Capture the cell that displays the provided text and extract its (x, y) central coordinate. 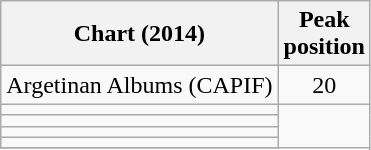
Argetinan Albums (CAPIF) (140, 85)
20 (324, 85)
Peakposition (324, 34)
Chart (2014) (140, 34)
